Locate the cell with the specified text and output its [x, y] center coordinate. 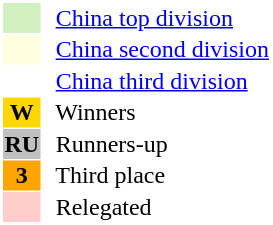
China second division [156, 49]
China top division [156, 18]
Third place [156, 175]
Relegated [156, 207]
W [22, 113]
Runners-up [156, 144]
China third division [156, 81]
RU [22, 144]
3 [22, 175]
Winners [156, 113]
